Find where the given text appears and provide that cell's center as (x, y) coordinate. 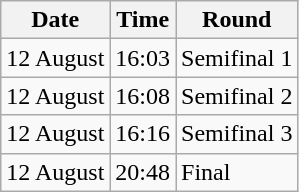
Semifinal 2 (237, 96)
Round (237, 20)
20:48 (143, 172)
16:16 (143, 134)
Final (237, 172)
16:08 (143, 96)
Semifinal 1 (237, 58)
Semifinal 3 (237, 134)
Date (56, 20)
16:03 (143, 58)
Time (143, 20)
